Detect which cell encompasses the target text, then output its (x, y) center coordinate. 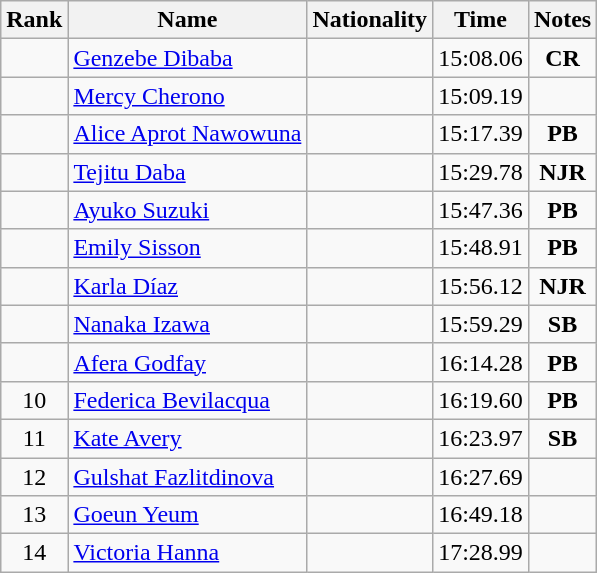
Afera Godfay (188, 362)
12 (34, 477)
16:14.28 (481, 362)
14 (34, 553)
Tejitu Daba (188, 172)
Kate Avery (188, 438)
Time (481, 20)
Genzebe Dibaba (188, 58)
16:27.69 (481, 477)
15:48.91 (481, 248)
15:59.29 (481, 324)
16:49.18 (481, 515)
15:08.06 (481, 58)
Emily Sisson (188, 248)
15:09.19 (481, 96)
Name (188, 20)
Gulshat Fazlitdinova (188, 477)
16:23.97 (481, 438)
Federica Bevilacqua (188, 400)
15:17.39 (481, 134)
15:56.12 (481, 286)
Goeun Yeum (188, 515)
10 (34, 400)
Rank (34, 20)
Nanaka Izawa (188, 324)
Karla Díaz (188, 286)
17:28.99 (481, 553)
13 (34, 515)
Ayuko Suzuki (188, 210)
15:29.78 (481, 172)
16:19.60 (481, 400)
15:47.36 (481, 210)
11 (34, 438)
Nationality (370, 20)
Mercy Cherono (188, 96)
Victoria Hanna (188, 553)
CR (562, 58)
Alice Aprot Nawowuna (188, 134)
Notes (562, 20)
